Return the [x, y] coordinate for the center point of the cell that contains the specified text.  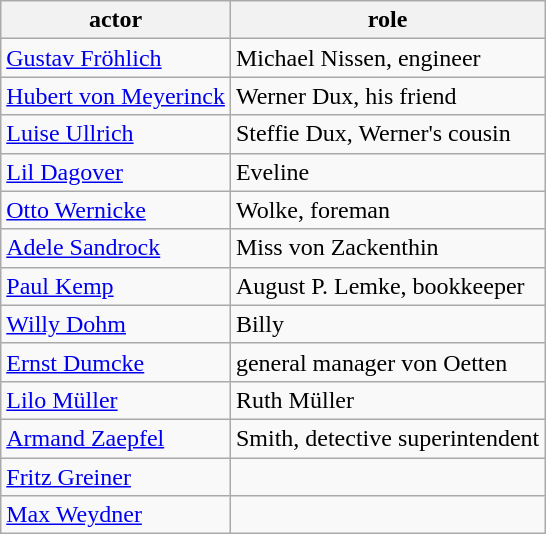
Luise Ullrich [116, 134]
Hubert von Meyerinck [116, 96]
Lil Dagover [116, 172]
Otto Wernicke [116, 210]
Eveline [387, 172]
Max Weydner [116, 515]
Paul Kemp [116, 286]
Miss von Zackenthin [387, 248]
Gustav Fröhlich [116, 58]
actor [116, 20]
Billy [387, 324]
role [387, 20]
Smith, detective superintendent [387, 438]
Willy Dohm [116, 324]
Fritz Greiner [116, 477]
Armand Zaepfel [116, 438]
August P. Lemke, bookkeeper [387, 286]
Lilo Müller [116, 400]
Ernst Dumcke [116, 362]
Adele Sandrock [116, 248]
general manager von Oetten [387, 362]
Michael Nissen, engineer [387, 58]
Steffie Dux, Werner's cousin [387, 134]
Ruth Müller [387, 400]
Wolke, foreman [387, 210]
Werner Dux, his friend [387, 96]
